Pinpoint the cell where the given text exists, returning its [x, y] midpoint coordinate. 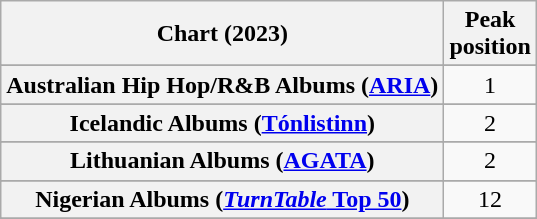
1 [490, 85]
Peakposition [490, 34]
Chart (2023) [222, 34]
Lithuanian Albums (AGATA) [222, 161]
Australian Hip Hop/R&B Albums (ARIA) [222, 85]
Nigerian Albums (TurnTable Top 50) [222, 199]
12 [490, 199]
Icelandic Albums (Tónlistinn) [222, 123]
